Identify which cell holds the provided text, then report its [x, y] central coordinate. 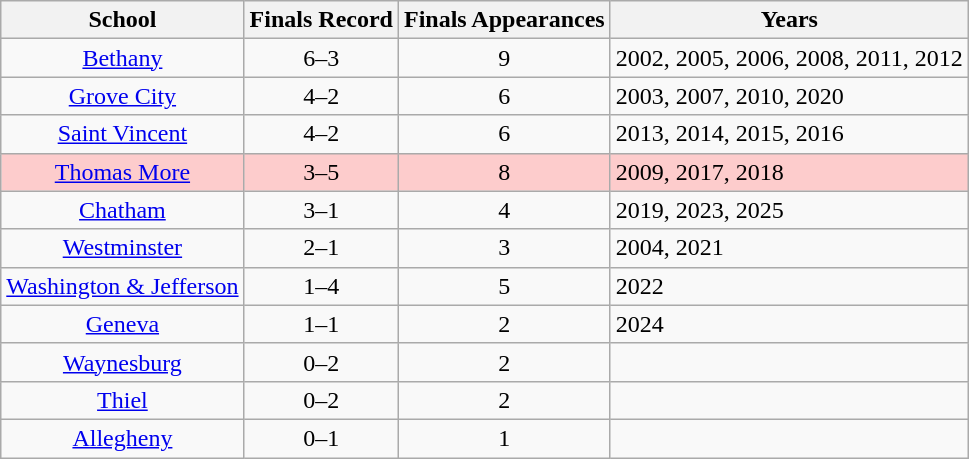
5 [504, 286]
Saint Vincent [122, 134]
Bethany [122, 58]
9 [504, 58]
1 [504, 438]
2–1 [321, 248]
2022 [789, 286]
2024 [789, 324]
1–4 [321, 286]
2003, 2007, 2010, 2020 [789, 96]
3–1 [321, 210]
6–3 [321, 58]
Grove City [122, 96]
Chatham [122, 210]
Washington & Jefferson [122, 286]
Waynesburg [122, 362]
Thomas More [122, 172]
Years [789, 20]
0–1 [321, 438]
2013, 2014, 2015, 2016 [789, 134]
4 [504, 210]
3 [504, 248]
1–1 [321, 324]
2019, 2023, 2025 [789, 210]
Westminster [122, 248]
2009, 2017, 2018 [789, 172]
8 [504, 172]
Geneva [122, 324]
Finals Appearances [504, 20]
Allegheny [122, 438]
3–5 [321, 172]
Finals Record [321, 20]
2002, 2005, 2006, 2008, 2011, 2012 [789, 58]
Thiel [122, 400]
School [122, 20]
2004, 2021 [789, 248]
